Locate the cell with the specified text and output its [x, y] center coordinate. 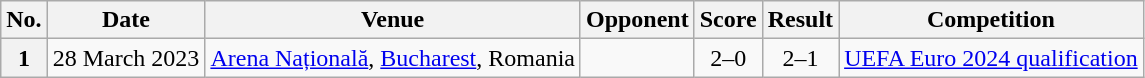
Arena Națională, Bucharest, Romania [393, 58]
2–1 [800, 58]
Venue [393, 20]
1 [24, 58]
Score [728, 20]
Result [800, 20]
28 March 2023 [126, 58]
UEFA Euro 2024 qualification [992, 58]
2–0 [728, 58]
No. [24, 20]
Competition [992, 20]
Opponent [637, 20]
Date [126, 20]
